Scan for the cell matching the given text and deliver its (x, y) coordinate at center. 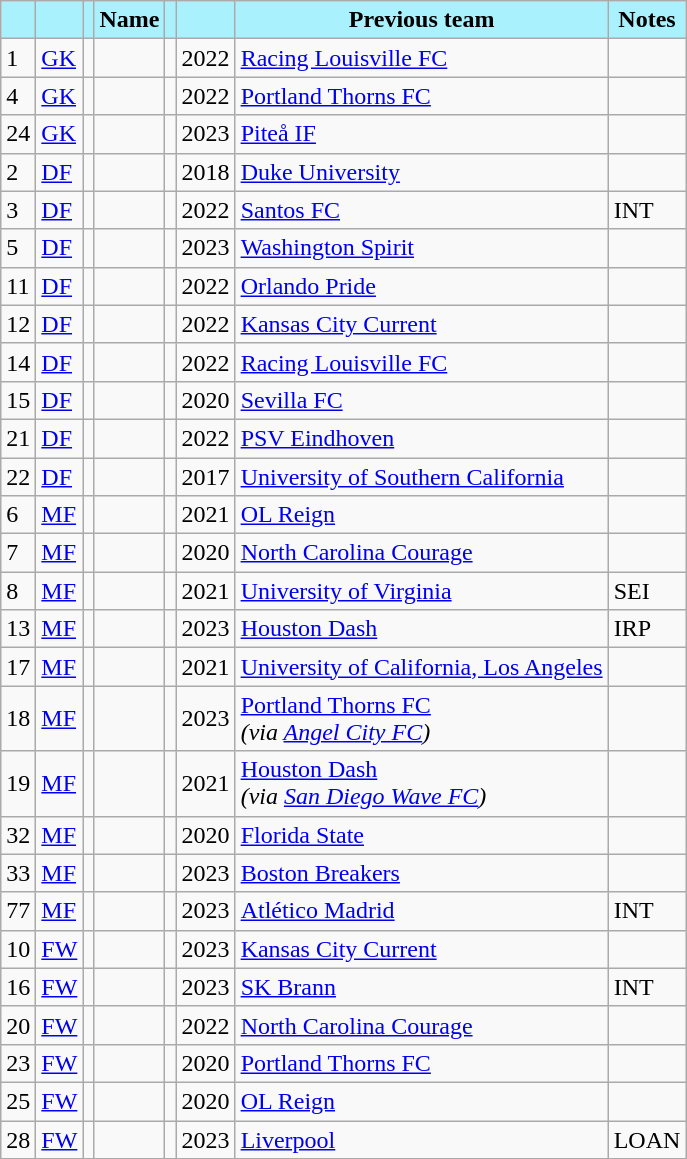
Notes (647, 20)
11 (18, 286)
32 (18, 835)
SEI (647, 591)
20 (18, 1025)
17 (18, 667)
Previous team (422, 20)
14 (18, 362)
16 (18, 987)
25 (18, 1101)
13 (18, 629)
Name (130, 20)
Houston Dash(via San Diego Wave FC) (422, 784)
Washington Spirit (422, 248)
Liverpool (422, 1139)
Houston Dash (422, 629)
15 (18, 400)
2018 (206, 172)
2017 (206, 477)
28 (18, 1139)
Duke University (422, 172)
8 (18, 591)
Orlando Pride (422, 286)
4 (18, 96)
1 (18, 58)
PSV Eindhoven (422, 438)
77 (18, 911)
7 (18, 553)
SK Brann (422, 987)
Boston Breakers (422, 873)
Sevilla FC (422, 400)
IRP (647, 629)
Piteå IF (422, 134)
22 (18, 477)
21 (18, 438)
6 (18, 515)
University of California, Los Angeles (422, 667)
18 (18, 718)
24 (18, 134)
3 (18, 210)
10 (18, 949)
University of Virginia (422, 591)
2 (18, 172)
Florida State (422, 835)
University of Southern California (422, 477)
33 (18, 873)
Santos FC (422, 210)
12 (18, 324)
LOAN (647, 1139)
5 (18, 248)
Portland Thorns FC(via Angel City FC) (422, 718)
23 (18, 1063)
Atlético Madrid (422, 911)
19 (18, 784)
